Return the (x, y) coordinate for the center point of the cell that contains the specified text.  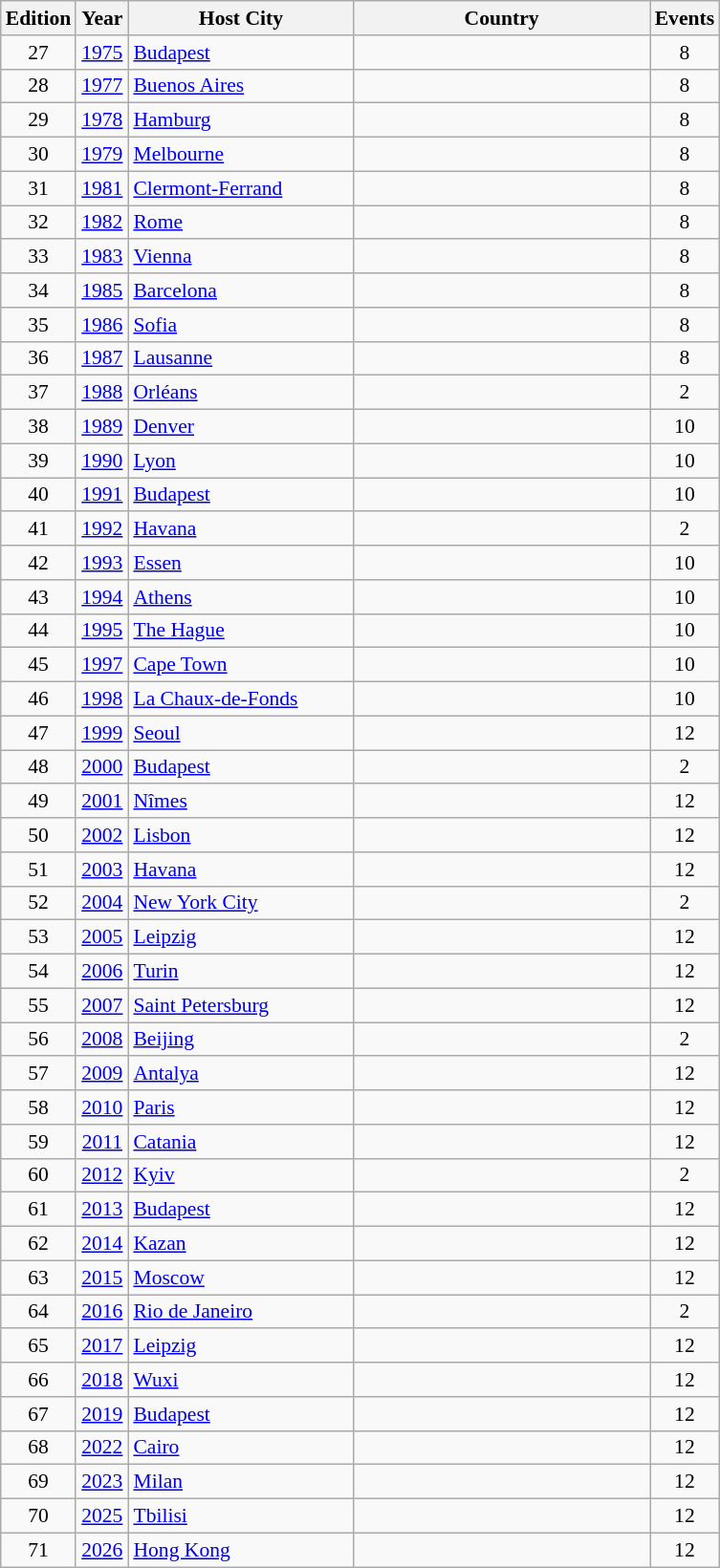
49 (38, 802)
Sofia (241, 325)
2014 (101, 1244)
31 (38, 188)
1994 (101, 597)
36 (38, 358)
48 (38, 767)
Moscow (241, 1278)
Edition (38, 18)
Events (685, 18)
69 (38, 1482)
32 (38, 223)
Seoul (241, 733)
Host City (241, 18)
2012 (101, 1175)
63 (38, 1278)
Antalya (241, 1074)
1983 (101, 257)
Beijing (241, 1040)
2013 (101, 1210)
43 (38, 597)
Cape Town (241, 665)
1981 (101, 188)
Orléans (241, 393)
2006 (101, 972)
35 (38, 325)
2025 (101, 1516)
2011 (101, 1142)
Barcelona (241, 290)
56 (38, 1040)
Essen (241, 563)
34 (38, 290)
1998 (101, 699)
Year (101, 18)
58 (38, 1107)
Lisbon (241, 835)
1982 (101, 223)
2003 (101, 870)
2026 (101, 1550)
2016 (101, 1312)
Hong Kong (241, 1550)
2005 (101, 937)
1975 (101, 53)
1997 (101, 665)
61 (38, 1210)
2001 (101, 802)
New York City (241, 903)
Hamburg (241, 120)
Kazan (241, 1244)
Rio de Janeiro (241, 1312)
2007 (101, 1005)
Kyiv (241, 1175)
1995 (101, 631)
1993 (101, 563)
1979 (101, 155)
59 (38, 1142)
60 (38, 1175)
La Chaux-de-Fonds (241, 699)
Tbilisi (241, 1516)
2023 (101, 1482)
2018 (101, 1380)
Rome (241, 223)
2019 (101, 1414)
38 (38, 427)
Nîmes (241, 802)
52 (38, 903)
Vienna (241, 257)
70 (38, 1516)
Lyon (241, 461)
2015 (101, 1278)
Paris (241, 1107)
1986 (101, 325)
1977 (101, 86)
44 (38, 631)
Denver (241, 427)
1989 (101, 427)
71 (38, 1550)
29 (38, 120)
1987 (101, 358)
30 (38, 155)
64 (38, 1312)
45 (38, 665)
Lausanne (241, 358)
37 (38, 393)
27 (38, 53)
Country (502, 18)
47 (38, 733)
Cairo (241, 1448)
1991 (101, 495)
46 (38, 699)
1978 (101, 120)
1988 (101, 393)
1990 (101, 461)
2017 (101, 1346)
1992 (101, 529)
42 (38, 563)
2008 (101, 1040)
Turin (241, 972)
2000 (101, 767)
65 (38, 1346)
2009 (101, 1074)
28 (38, 86)
62 (38, 1244)
Wuxi (241, 1380)
67 (38, 1414)
54 (38, 972)
53 (38, 937)
57 (38, 1074)
Buenos Aires (241, 86)
55 (38, 1005)
The Hague (241, 631)
2010 (101, 1107)
41 (38, 529)
Clermont-Ferrand (241, 188)
39 (38, 461)
51 (38, 870)
68 (38, 1448)
1985 (101, 290)
33 (38, 257)
2004 (101, 903)
Milan (241, 1482)
Melbourne (241, 155)
2022 (101, 1448)
2002 (101, 835)
Athens (241, 597)
66 (38, 1380)
50 (38, 835)
1999 (101, 733)
Saint Petersburg (241, 1005)
Catania (241, 1142)
40 (38, 495)
